Output the (X, Y) coordinate of the center of the cell containing the given text.  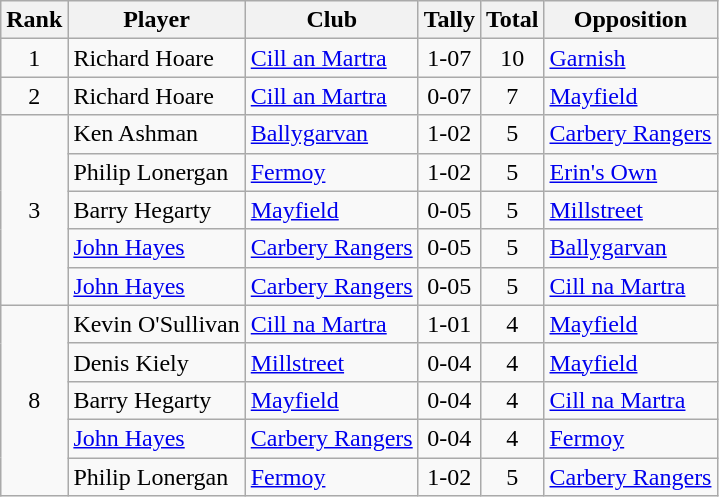
7 (512, 96)
Tally (449, 20)
Club (332, 20)
8 (34, 400)
Denis Kiely (156, 362)
Total (512, 20)
Ken Ashman (156, 134)
0-07 (449, 96)
Garnish (630, 58)
Rank (34, 20)
Opposition (630, 20)
2 (34, 96)
3 (34, 210)
1-01 (449, 324)
1-07 (449, 58)
Erin's Own (630, 172)
10 (512, 58)
Player (156, 20)
1 (34, 58)
Kevin O'Sullivan (156, 324)
